From the cell containing the given text, extract its center point as [x, y] coordinate. 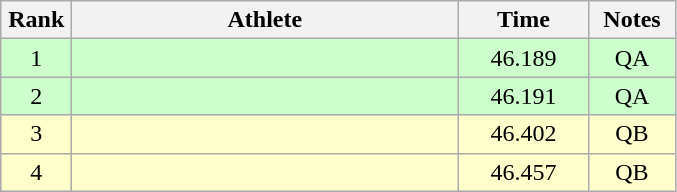
1 [36, 58]
Time [524, 20]
46.457 [524, 172]
Athlete [265, 20]
46.402 [524, 134]
2 [36, 96]
3 [36, 134]
46.189 [524, 58]
46.191 [524, 96]
Notes [632, 20]
4 [36, 172]
Rank [36, 20]
